Determine the (X, Y) coordinate at the center of the cell enclosing the given text.  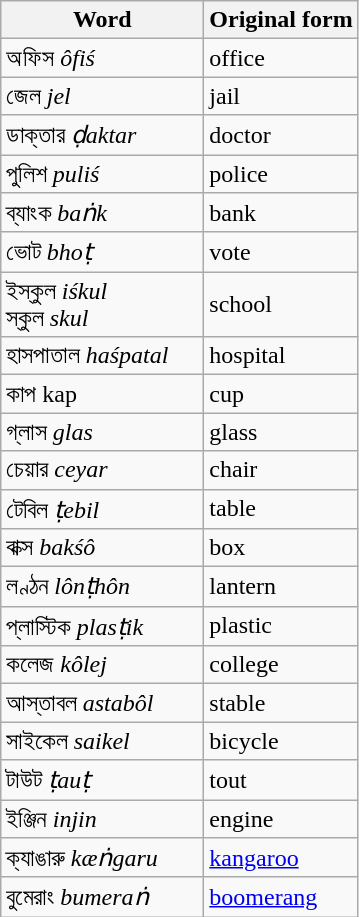
বুমেরাং bumeraṅ (102, 897)
ডাক্তার ḍaktar (102, 135)
কলেজ kôlej (102, 665)
hospital (281, 356)
কাপ kap (102, 394)
cup (281, 394)
ক্যাঙারু kæṅgaru (102, 858)
বাক্স bakśô (102, 548)
stable (281, 703)
glass (281, 432)
অফিস ôfiś (102, 58)
box (281, 548)
Word (102, 20)
police (281, 173)
table (281, 509)
kangaroo (281, 858)
doctor (281, 135)
vote (281, 252)
ভোট bhoṭ (102, 252)
boomerang (281, 897)
পুলিশ puliś (102, 173)
bicycle (281, 741)
lantern (281, 587)
সাইকেল saikel (102, 741)
জেল jel (102, 96)
chair (281, 470)
Original form (281, 20)
engine (281, 819)
school (281, 304)
লণ্ঠন lônṭhôn (102, 587)
college (281, 665)
ইস্কুল iśkul স্কুল skul (102, 304)
ব্যাংক baṅk (102, 213)
টেবিল ṭebil (102, 509)
চেয়ার ceyar (102, 470)
হাসপাতাল haśpatal (102, 356)
গ্লাস glas (102, 432)
plastic (281, 626)
টাউট ṭauṭ (102, 780)
bank (281, 213)
ইঞ্জিন injin (102, 819)
office (281, 58)
tout (281, 780)
আস্তাবল astabôl (102, 703)
প্লাস্টিক plasṭik (102, 626)
jail (281, 96)
